Identify which cell holds the provided text, then report its (x, y) central coordinate. 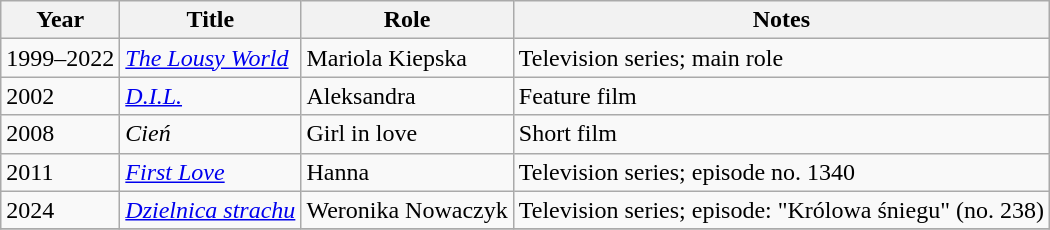
D.I.L. (210, 96)
2002 (60, 96)
Television series; episode: "Królowa śniegu" (no. 238) (781, 210)
Hanna (407, 172)
Short film (781, 134)
Aleksandra (407, 96)
Television series; main role (781, 58)
Feature film (781, 96)
1999–2022 (60, 58)
First Love (210, 172)
The Lousy World (210, 58)
Television series; episode no. 1340 (781, 172)
Weronika Nowaczyk (407, 210)
Notes (781, 20)
Year (60, 20)
Title (210, 20)
Girl in love (407, 134)
Role (407, 20)
2008 (60, 134)
2024 (60, 210)
2011 (60, 172)
Cień (210, 134)
Dzielnica strachu (210, 210)
Mariola Kiepska (407, 58)
